Pinpoint the cell where the given text exists, returning its [x, y] midpoint coordinate. 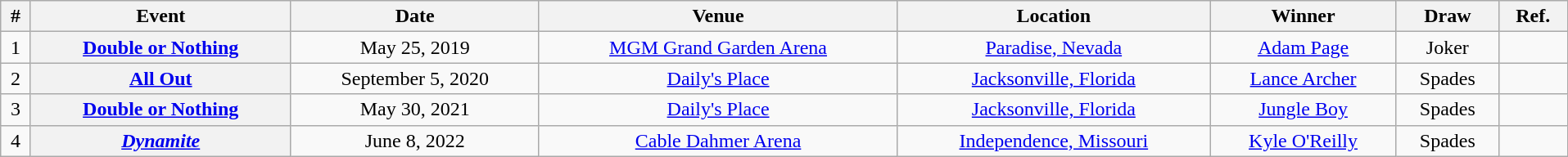
Draw [1448, 16]
Paradise, Nevada [1054, 47]
# [16, 16]
Venue [718, 16]
Independence, Missouri [1054, 141]
Dynamite [160, 141]
1 [16, 47]
Event [160, 16]
Location [1054, 16]
Kyle O'Reilly [1304, 141]
May 30, 2021 [414, 110]
4 [16, 141]
3 [16, 110]
Date [414, 16]
All Out [160, 78]
June 8, 2022 [414, 141]
Joker [1448, 47]
Cable Dahmer Arena [718, 141]
Adam Page [1304, 47]
2 [16, 78]
September 5, 2020 [414, 78]
Ref. [1533, 16]
Winner [1304, 16]
May 25, 2019 [414, 47]
MGM Grand Garden Arena [718, 47]
Lance Archer [1304, 78]
Jungle Boy [1304, 110]
